Extract the (X, Y) coordinate from the center of the cell holding the provided text.  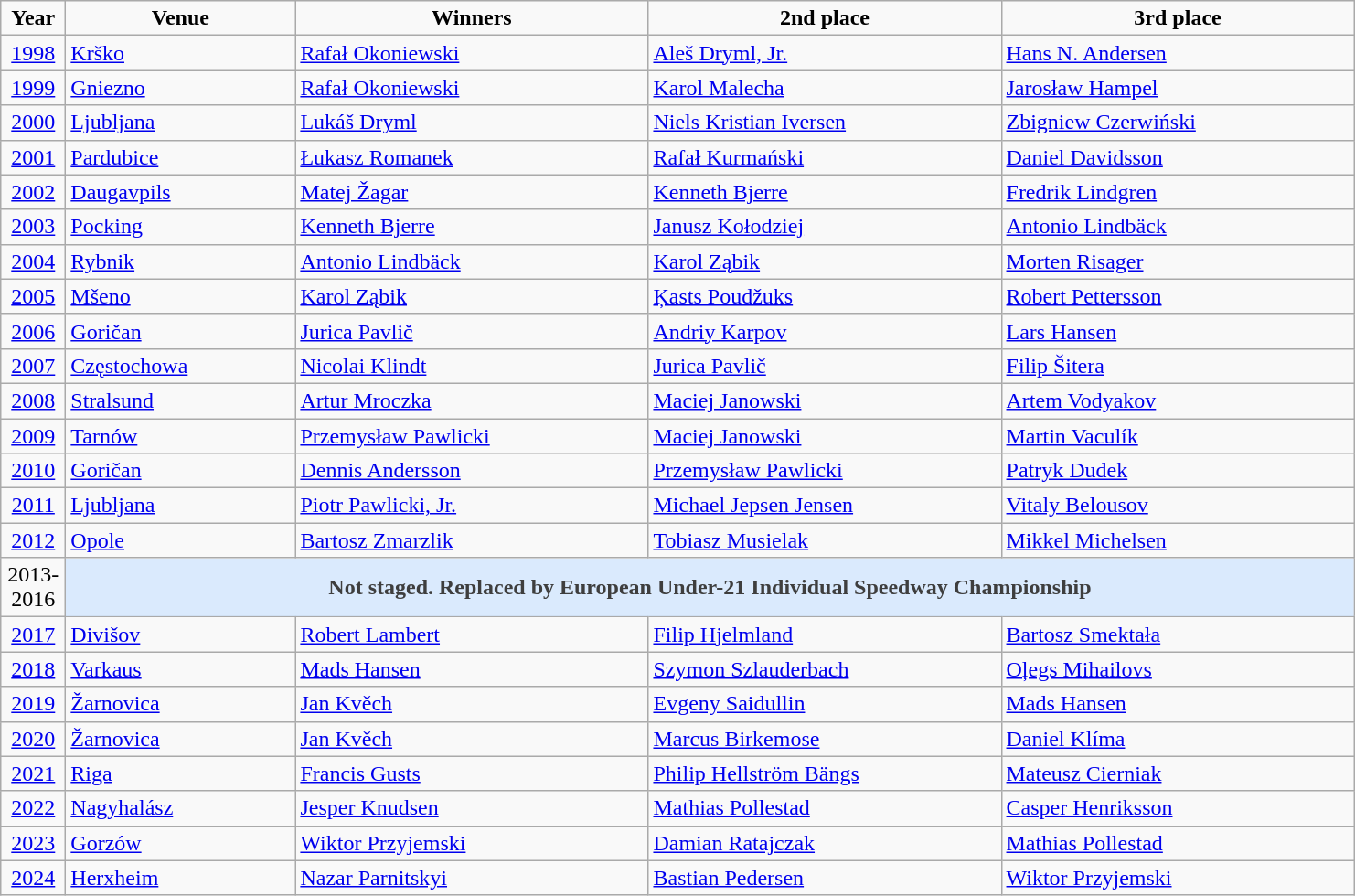
2000 (33, 123)
Robert Pettersson (1178, 296)
Aleš Dryml, Jr. (825, 53)
Evgeny Saidullin (825, 704)
Szymon Szlauderbach (825, 669)
Riga (181, 773)
Tobiasz Musielak (825, 540)
2018 (33, 669)
Gniezno (181, 88)
Rafał Kurmański (825, 157)
Jesper Knudsen (472, 808)
2003 (33, 227)
Bartosz Zmarzlik (472, 540)
Piotr Pawlicki, Jr. (472, 506)
Opole (181, 540)
Bartosz Smektała (1178, 635)
2002 (33, 192)
Morten Risager (1178, 261)
Herxheim (181, 878)
2004 (33, 261)
Pardubice (181, 157)
Rybnik (181, 261)
Krško (181, 53)
Oļegs Mihailovs (1178, 669)
2020 (33, 739)
1999 (33, 88)
Mateusz Cierniak (1178, 773)
Vitaly Belousov (1178, 506)
2001 (33, 157)
Pocking (181, 227)
Mikkel Michelsen (1178, 540)
2017 (33, 635)
Ķasts Poudžuks (825, 296)
Zbigniew Czerwiński (1178, 123)
Niels Kristian Iversen (825, 123)
2023 (33, 843)
Hans N. Andersen (1178, 53)
Nagyhalász (181, 808)
Patryk Dudek (1178, 471)
Tarnów (181, 436)
Karol Malecha (825, 88)
Filip Hjelmland (825, 635)
Daniel Klíma (1178, 739)
Not staged. Replaced by European Under-21 Individual Speedway Championship (710, 587)
Artem Vodyakov (1178, 400)
Dennis Andersson (472, 471)
2005 (33, 296)
Jarosław Hampel (1178, 88)
Łukasz Romanek (472, 157)
2021 (33, 773)
Damian Ratajczak (825, 843)
1998 (33, 53)
2nd place (825, 18)
3rd place (1178, 18)
Mšeno (181, 296)
Winners (472, 18)
2011 (33, 506)
2019 (33, 704)
2010 (33, 471)
Artur Mroczka (472, 400)
Stralsund (181, 400)
2012 (33, 540)
Venue (181, 18)
Year (33, 18)
Varkaus (181, 669)
2009 (33, 436)
2006 (33, 331)
Marcus Birkemose (825, 739)
Philip Hellström Bängs (825, 773)
Częstochowa (181, 366)
Filip Šitera (1178, 366)
Bastian Pedersen (825, 878)
Gorzów (181, 843)
Nicolai Klindt (472, 366)
Lukáš Dryml (472, 123)
2007 (33, 366)
Casper Henriksson (1178, 808)
Divišov (181, 635)
Andriy Karpov (825, 331)
Robert Lambert (472, 635)
2013-2016 (33, 587)
Matej Žagar (472, 192)
2008 (33, 400)
Nazar Parnitskyi (472, 878)
Lars Hansen (1178, 331)
Martin Vaculík (1178, 436)
2024 (33, 878)
Michael Jepsen Jensen (825, 506)
Janusz Kołodziej (825, 227)
Daugavpils (181, 192)
Fredrik Lindgren (1178, 192)
Daniel Davidsson (1178, 157)
2022 (33, 808)
Francis Gusts (472, 773)
